Determine the [x, y] coordinate at the center of the cell enclosing the given text.  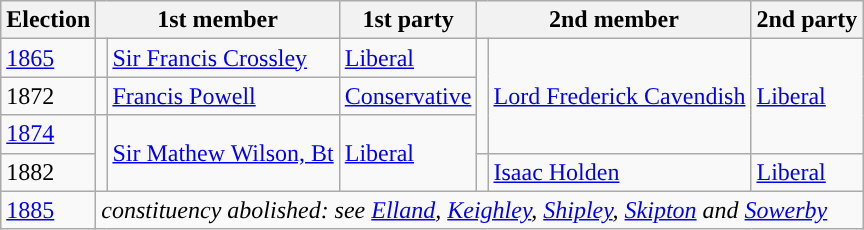
1865 [48, 58]
Sir Mathew Wilson, Bt [223, 153]
2nd member [614, 20]
Conservative [408, 96]
Election [48, 20]
1885 [48, 210]
1882 [48, 172]
Isaac Holden [620, 172]
1872 [48, 96]
1st member [218, 20]
Sir Francis Crossley [223, 58]
2nd party [807, 20]
constituency abolished: see Elland, Keighley, Shipley, Skipton and Sowerby [480, 210]
Francis Powell [223, 96]
Lord Frederick Cavendish [620, 96]
1874 [48, 134]
1st party [408, 20]
